Scan for the cell matching the given text and deliver its (x, y) coordinate at center. 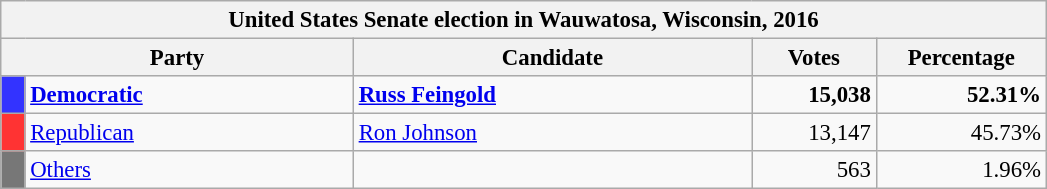
Party (178, 58)
52.31% (961, 95)
1.96% (961, 170)
Percentage (961, 58)
13,147 (814, 133)
45.73% (961, 133)
563 (814, 170)
Ron Johnson (552, 133)
Republican (189, 133)
Votes (814, 58)
Candidate (552, 58)
United States Senate election in Wauwatosa, Wisconsin, 2016 (524, 20)
15,038 (814, 95)
Democratic (189, 95)
Russ Feingold (552, 95)
Others (189, 170)
